Pinpoint the cell where the given text exists, returning its (X, Y) midpoint coordinate. 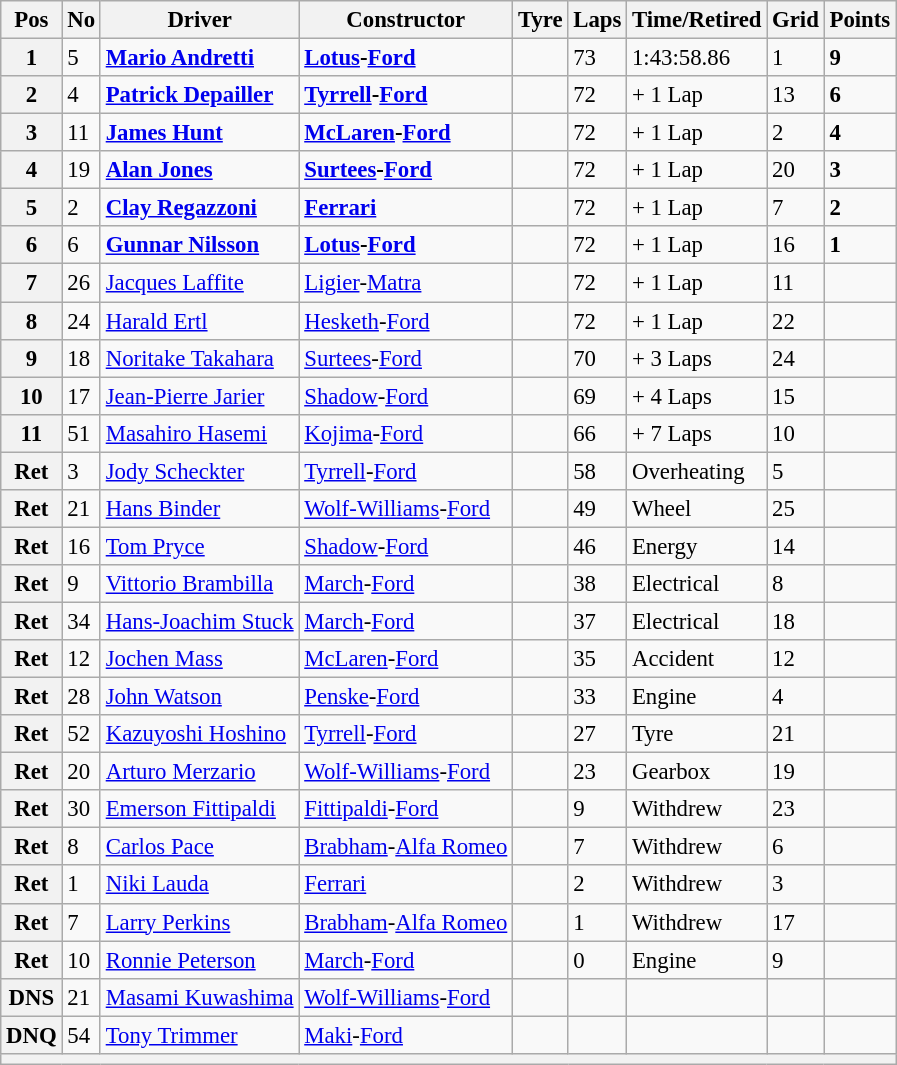
DNQ (32, 1035)
27 (598, 734)
Gunnar Nilsson (200, 245)
Fittipaldi-Ford (406, 809)
52 (81, 734)
37 (598, 621)
Tony Trimmer (200, 1035)
Tom Pryce (200, 546)
Gearbox (697, 772)
Jacques Laffite (200, 283)
70 (598, 358)
69 (598, 396)
James Hunt (200, 133)
Accident (697, 659)
Wheel (697, 509)
Penske-Ford (406, 697)
15 (796, 396)
Hans-Joachim Stuck (200, 621)
Vittorio Brambilla (200, 584)
Time/Retired (697, 20)
No (81, 20)
Niki Lauda (200, 885)
Overheating (697, 471)
73 (598, 58)
Driver (200, 20)
Ligier-Matra (406, 283)
Energy (697, 546)
49 (598, 509)
+ 3 Laps (697, 358)
Points (860, 20)
28 (81, 697)
Maki-Ford (406, 1035)
Arturo Merzario (200, 772)
+ 4 Laps (697, 396)
Noritake Takahara (200, 358)
51 (81, 433)
DNS (32, 997)
Masami Kuwashima (200, 997)
Kazuyoshi Hoshino (200, 734)
66 (598, 433)
22 (796, 321)
Mario Andretti (200, 58)
Carlos Pace (200, 847)
58 (598, 471)
Jean-Pierre Jarier (200, 396)
Patrick Depailler (200, 95)
Emerson Fittipaldi (200, 809)
Pos (32, 20)
Kojima-Ford (406, 433)
Jody Scheckter (200, 471)
Hesketh-Ford (406, 321)
Constructor (406, 20)
46 (598, 546)
54 (81, 1035)
Masahiro Hasemi (200, 433)
Jochen Mass (200, 659)
+ 7 Laps (697, 433)
0 (598, 960)
35 (598, 659)
26 (81, 283)
Harald Ertl (200, 321)
33 (598, 697)
Alan Jones (200, 170)
Hans Binder (200, 509)
1:43:58.86 (697, 58)
Larry Perkins (200, 922)
34 (81, 621)
Grid (796, 20)
Laps (598, 20)
John Watson (200, 697)
13 (796, 95)
Ronnie Peterson (200, 960)
25 (796, 509)
30 (81, 809)
38 (598, 584)
Clay Regazzoni (200, 208)
14 (796, 546)
